From the cell containing the given text, extract its center point as [X, Y] coordinate. 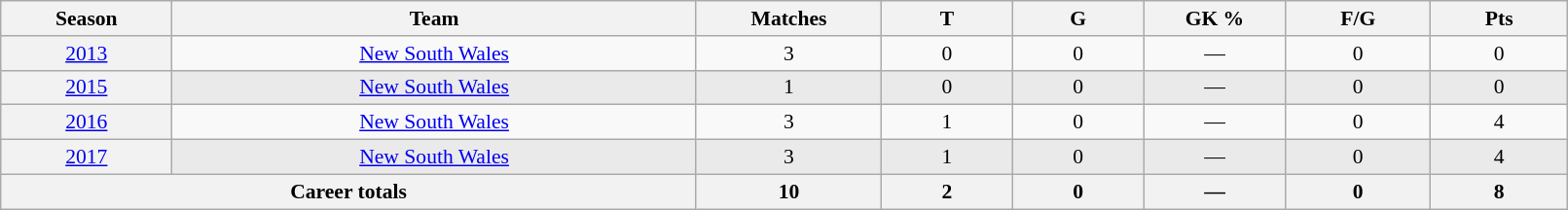
Team [434, 18]
T [948, 18]
2016 [87, 122]
G [1078, 18]
2 [948, 192]
10 [788, 192]
Matches [788, 18]
2015 [87, 87]
Season [87, 18]
Pts [1499, 18]
GK % [1215, 18]
Career totals [348, 192]
F/G [1358, 18]
2013 [87, 53]
2017 [87, 157]
8 [1499, 192]
